Output the [x, y] coordinate of the center of the cell containing the given text.  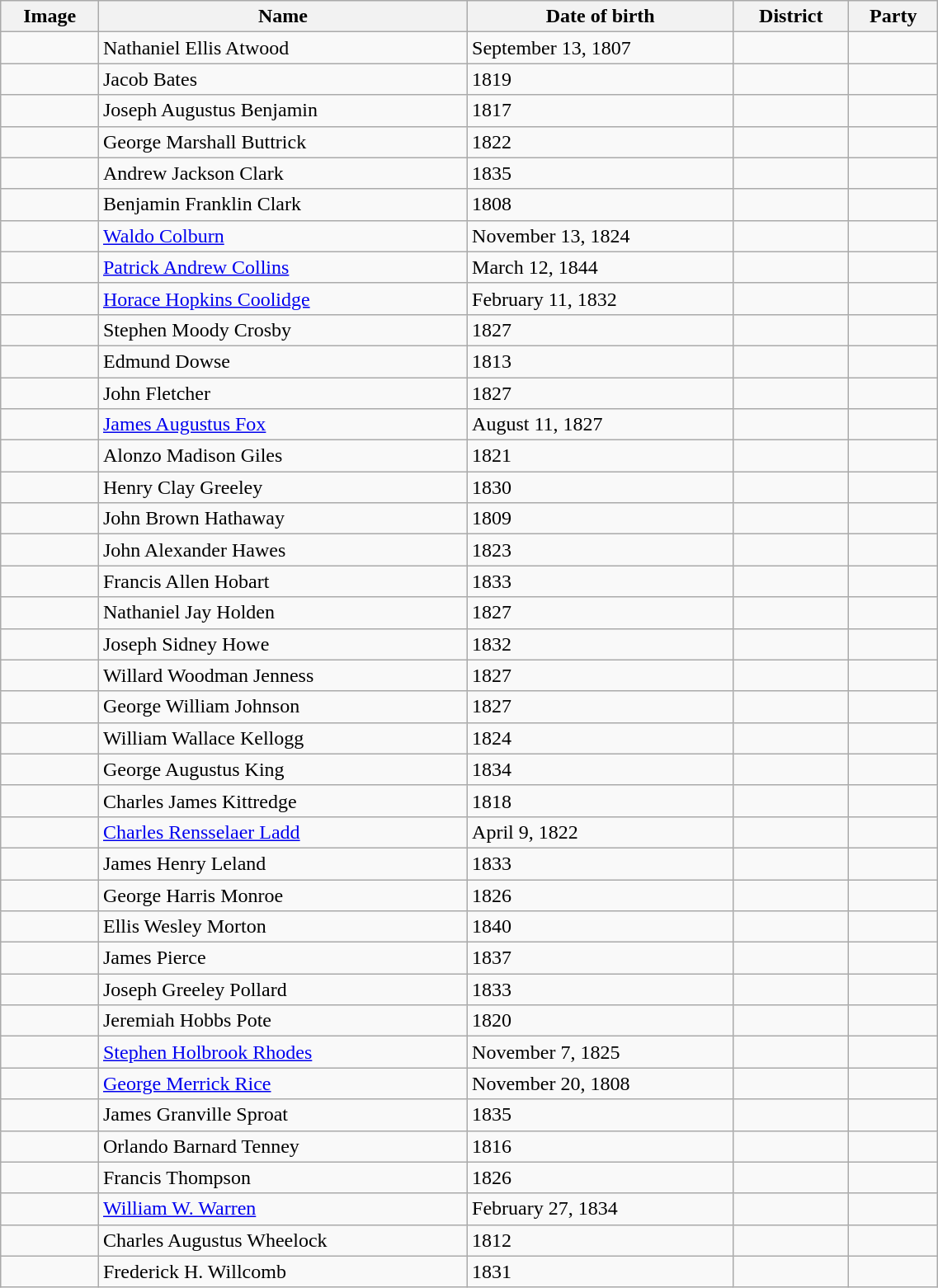
April 9, 1822 [601, 832]
James Henry Leland [282, 863]
John Fletcher [282, 393]
Patrick Andrew Collins [282, 267]
Henry Clay Greeley [282, 487]
Edmund Dowse [282, 361]
George Merrick Rice [282, 1084]
Charles Augustus Wheelock [282, 1240]
1818 [601, 801]
1830 [601, 487]
1831 [601, 1272]
1834 [601, 769]
Orlando Barnard Tenney [282, 1146]
August 11, 1827 [601, 425]
William W. Warren [282, 1209]
1813 [601, 361]
Joseph Augustus Benjamin [282, 110]
Image [49, 16]
1816 [601, 1146]
George Harris Monroe [282, 895]
1837 [601, 958]
1817 [601, 110]
February 11, 1832 [601, 298]
1812 [601, 1240]
November 7, 1825 [601, 1052]
Party [893, 16]
1840 [601, 927]
1821 [601, 456]
Jacob Bates [282, 79]
1820 [601, 1021]
James Pierce [282, 958]
Nathaniel Ellis Atwood [282, 48]
Horace Hopkins Coolidge [282, 298]
1824 [601, 738]
November 13, 1824 [601, 236]
Nathaniel Jay Holden [282, 613]
1832 [601, 644]
Stephen Holbrook Rhodes [282, 1052]
Francis Allen Hobart [282, 581]
Joseph Greeley Pollard [282, 990]
1822 [601, 142]
Stephen Moody Crosby [282, 330]
Frederick H. Willcomb [282, 1272]
George Marshall Buttrick [282, 142]
Andrew Jackson Clark [282, 173]
George William Johnson [282, 707]
1808 [601, 204]
James Augustus Fox [282, 425]
Ellis Wesley Morton [282, 927]
Charles James Kittredge [282, 801]
District [791, 16]
Willard Woodman Jenness [282, 675]
John Alexander Hawes [282, 550]
Alonzo Madison Giles [282, 456]
Name [282, 16]
Waldo Colburn [282, 236]
March 12, 1844 [601, 267]
1809 [601, 519]
William Wallace Kellogg [282, 738]
1823 [601, 550]
September 13, 1807 [601, 48]
1819 [601, 79]
Jeremiah Hobbs Pote [282, 1021]
Date of birth [601, 16]
Charles Rensselaer Ladd [282, 832]
Francis Thompson [282, 1178]
November 20, 1808 [601, 1084]
John Brown Hathaway [282, 519]
Benjamin Franklin Clark [282, 204]
James Granville Sproat [282, 1115]
George Augustus King [282, 769]
Joseph Sidney Howe [282, 644]
February 27, 1834 [601, 1209]
